Output the [x, y] coordinate of the center of the cell containing the given text.  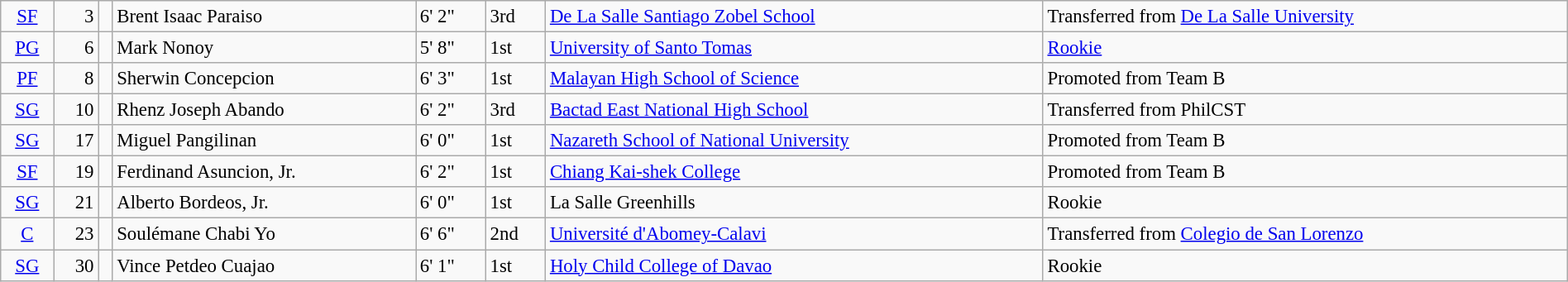
Transferred from PhilCST [1305, 110]
8 [76, 79]
6' 3" [452, 79]
Ferdinand Asuncion, Jr. [265, 172]
Soulémane Chabi Yo [265, 234]
Université d'Abomey-Calavi [795, 234]
Rhenz Joseph Abando [265, 110]
Sherwin Concepcion [265, 79]
Miguel Pangilinan [265, 141]
Vince Petdeo Cuajao [265, 265]
Alberto Bordeos, Jr. [265, 203]
23 [76, 234]
6' 6" [452, 234]
17 [76, 141]
10 [76, 110]
Holy Child College of Davao [795, 265]
6' 1" [452, 265]
Nazareth School of National University [795, 141]
Mark Nonoy [265, 48]
La Salle Greenhills [795, 203]
19 [76, 172]
PG [27, 48]
C [27, 234]
2nd [515, 234]
Malayan High School of Science [795, 79]
Transferred from De La Salle University [1305, 17]
3 [76, 17]
5' 8" [452, 48]
PF [27, 79]
Chiang Kai-shek College [795, 172]
21 [76, 203]
Bactad East National High School [795, 110]
De La Salle Santiago Zobel School [795, 17]
University of Santo Tomas [795, 48]
Transferred from Colegio de San Lorenzo [1305, 234]
6 [76, 48]
Brent Isaac Paraiso [265, 17]
30 [76, 265]
